Provide the [x, y] coordinate of the cell's center where the given text is located.  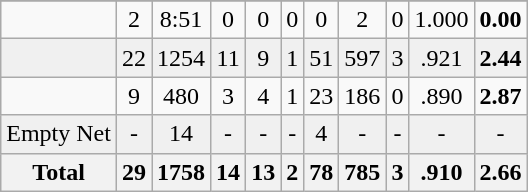
0.00 [500, 20]
Total [59, 172]
1.000 [442, 20]
480 [182, 96]
2.44 [500, 58]
51 [322, 58]
29 [134, 172]
597 [362, 58]
8:51 [182, 20]
13 [264, 172]
22 [134, 58]
.890 [442, 96]
Empty Net [59, 134]
.921 [442, 58]
23 [322, 96]
1758 [182, 172]
186 [362, 96]
2.66 [500, 172]
785 [362, 172]
78 [322, 172]
.910 [442, 172]
2.87 [500, 96]
1254 [182, 58]
11 [228, 58]
